Pinpoint the cell where the given text exists, returning its (x, y) midpoint coordinate. 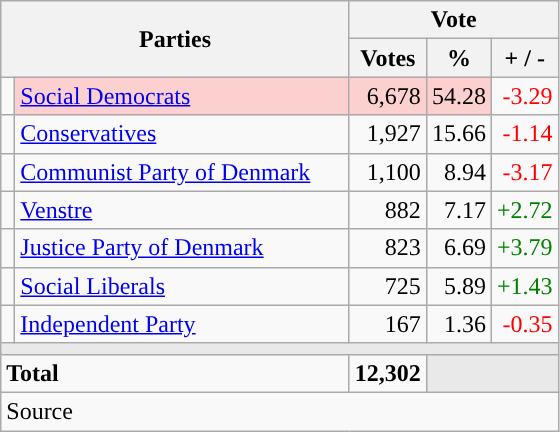
7.17 (458, 210)
Justice Party of Denmark (182, 248)
+1.43 (524, 286)
% (458, 58)
-3.17 (524, 172)
Independent Party (182, 324)
+2.72 (524, 210)
Vote (454, 20)
6.69 (458, 248)
15.66 (458, 134)
882 (388, 210)
+3.79 (524, 248)
1,927 (388, 134)
Communist Party of Denmark (182, 172)
-1.14 (524, 134)
12,302 (388, 373)
Parties (176, 39)
167 (388, 324)
Social Liberals (182, 286)
-0.35 (524, 324)
Venstre (182, 210)
-3.29 (524, 96)
Total (176, 373)
8.94 (458, 172)
54.28 (458, 96)
5.89 (458, 286)
6,678 (388, 96)
1,100 (388, 172)
1.36 (458, 324)
Conservatives (182, 134)
725 (388, 286)
Votes (388, 58)
Social Democrats (182, 96)
+ / - (524, 58)
Source (280, 411)
823 (388, 248)
